Find where the given text appears and provide that cell's center as [X, Y] coordinate. 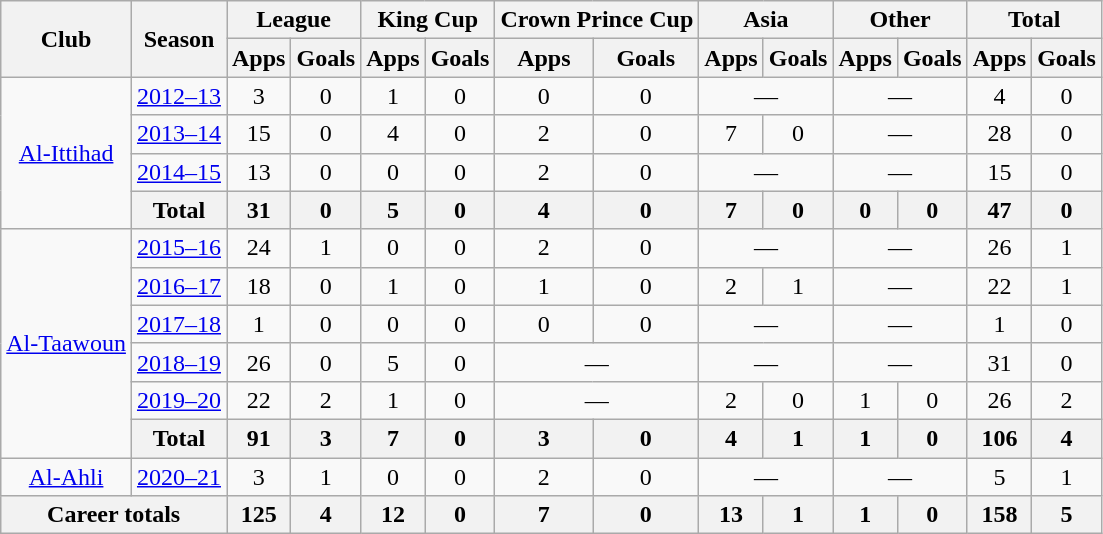
Al-Taawoun [66, 343]
2018–19 [178, 362]
18 [258, 286]
12 [393, 515]
158 [999, 515]
League [293, 20]
24 [258, 248]
2019–20 [178, 400]
125 [258, 515]
47 [999, 210]
Al-Ahli [66, 477]
King Cup [428, 20]
2015–16 [178, 248]
Other [900, 20]
2016–17 [178, 286]
Al-Ittihad [66, 153]
Club [66, 39]
2013–14 [178, 134]
91 [258, 438]
Career totals [114, 515]
2012–13 [178, 96]
2017–18 [178, 324]
Asia [766, 20]
2014–15 [178, 172]
106 [999, 438]
Crown Prince Cup [597, 20]
28 [999, 134]
2020–21 [178, 477]
Season [178, 39]
